From the cell containing the given text, extract its center point as (x, y) coordinate. 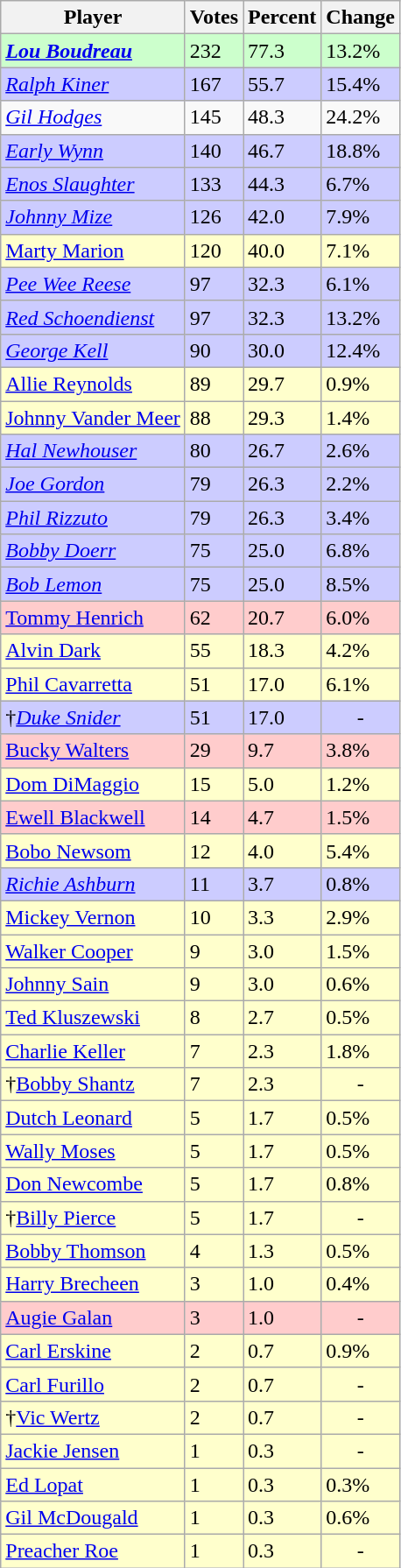
Bobby Doerr (93, 551)
12 (214, 851)
145 (214, 117)
1.4% (361, 418)
George Kell (93, 350)
Hal Newhouser (93, 451)
Enos Slaughter (93, 184)
62 (214, 618)
0.4% (361, 1284)
Augie Galan (93, 1317)
40.0 (282, 251)
80 (214, 451)
6.8% (361, 551)
24.2% (361, 117)
Bob Lemon (93, 584)
18.8% (361, 151)
†Bobby Shantz (93, 1084)
Ewell Blackwell (93, 817)
77.3 (282, 51)
12.4% (361, 350)
Early Wynn (93, 151)
Percent (282, 18)
30.0 (282, 350)
140 (214, 151)
Bobo Newsom (93, 851)
Carl Furillo (93, 1384)
20.7 (282, 618)
7.1% (361, 251)
Dom DiMaggio (93, 784)
Pee Wee Reese (93, 284)
42.0 (282, 217)
Carl Erskine (93, 1351)
6.7% (361, 184)
Don Newcombe (93, 1184)
†Billy Pierce (93, 1218)
0.3% (361, 1485)
3.8% (361, 751)
55 (214, 651)
48.3 (282, 117)
167 (214, 84)
3.7 (282, 884)
Walker Cooper (93, 950)
29 (214, 751)
15 (214, 784)
5.0 (282, 784)
Wally Moses (93, 1151)
Lou Boudreau (93, 51)
26.7 (282, 451)
Richie Ashburn (93, 884)
2.2% (361, 484)
3.3 (282, 917)
1.3 (282, 1251)
18.3 (282, 651)
2.6% (361, 451)
Ted Kluszewski (93, 1018)
29.7 (282, 384)
Tommy Henrich (93, 618)
Red Schoendienst (93, 317)
89 (214, 384)
120 (214, 251)
55.7 (282, 84)
Gil McDougald (93, 1518)
Johnny Sain (93, 985)
4.0 (282, 851)
88 (214, 418)
15.4% (361, 84)
Preacher Roe (93, 1551)
Phil Cavarretta (93, 684)
Ed Lopat (93, 1485)
Bobby Thomson (93, 1251)
8.5% (361, 584)
Gil Hodges (93, 117)
Johnny Vander Meer (93, 418)
14 (214, 817)
Harry Brecheen (93, 1284)
4.2% (361, 651)
Allie Reynolds (93, 384)
44.3 (282, 184)
Ralph Kiner (93, 84)
6.0% (361, 618)
Marty Marion (93, 251)
3.4% (361, 518)
†Vic Wertz (93, 1417)
Phil Rizzuto (93, 518)
10 (214, 917)
46.7 (282, 151)
4 (214, 1251)
11 (214, 884)
90 (214, 350)
Alvin Dark (93, 651)
2.7 (282, 1018)
232 (214, 51)
Player (93, 18)
4.7 (282, 817)
1.8% (361, 1051)
Change (361, 18)
9.7 (282, 751)
Dutch Leonard (93, 1118)
Joe Gordon (93, 484)
Johnny Mize (93, 217)
29.3 (282, 418)
5.4% (361, 851)
2.9% (361, 917)
Jackie Jensen (93, 1451)
Mickey Vernon (93, 917)
Bucky Walters (93, 751)
7.9% (361, 217)
8 (214, 1018)
Charlie Keller (93, 1051)
Votes (214, 18)
126 (214, 217)
†Duke Snider (93, 717)
133 (214, 184)
1.2% (361, 784)
